Provide the (x, y) coordinate of the cell's center where the given text is located.  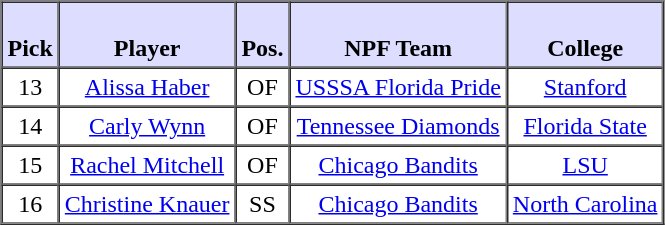
Rachel Mitchell (148, 166)
16 (30, 204)
SS (262, 204)
College (586, 35)
Christine Knauer (148, 204)
LSU (586, 166)
15 (30, 166)
Florida State (586, 126)
Tennessee Diamonds (398, 126)
North Carolina (586, 204)
Pos. (262, 35)
Player (148, 35)
NPF Team (398, 35)
Carly Wynn (148, 126)
Stanford (586, 88)
13 (30, 88)
Pick (30, 35)
14 (30, 126)
Alissa Haber (148, 88)
USSSA Florida Pride (398, 88)
